Capture the cell that displays the provided text and extract its (X, Y) central coordinate. 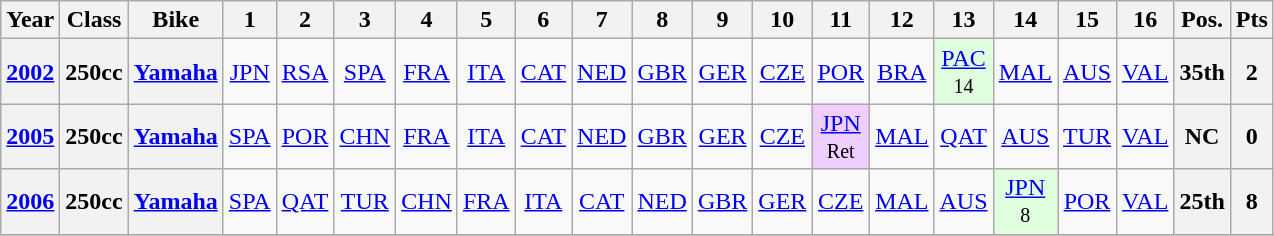
PAC14 (964, 72)
BRA (902, 72)
11 (841, 20)
2002 (30, 72)
9 (722, 20)
12 (902, 20)
3 (365, 20)
JPN8 (1025, 202)
14 (1025, 20)
6 (543, 20)
15 (1088, 20)
NC (1202, 136)
Pos. (1202, 20)
RSA (305, 72)
Class (94, 20)
16 (1146, 20)
13 (964, 20)
JPN (250, 72)
Bike (176, 20)
2005 (30, 136)
JPNRet (841, 136)
0 (1252, 136)
25th (1202, 202)
7 (602, 20)
10 (782, 20)
4 (427, 20)
35th (1202, 72)
Pts (1252, 20)
2006 (30, 202)
5 (486, 20)
1 (250, 20)
Year (30, 20)
